Extract the (X, Y) coordinate from the center of the cell holding the provided text.  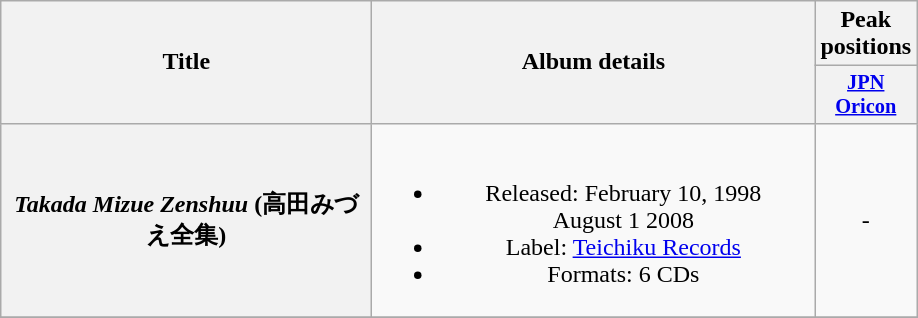
Title (186, 62)
Released: February 10, 1998August 1 2008Label: Teichiku RecordsFormats: 6 CDs (594, 220)
JPNOricon (866, 95)
- (866, 220)
Peak positions (866, 34)
Album details (594, 62)
Takada Mizue Zenshuu (高田みづえ全集) (186, 220)
